Search for the cell housing the specified text and yield its [x, y] center coordinate. 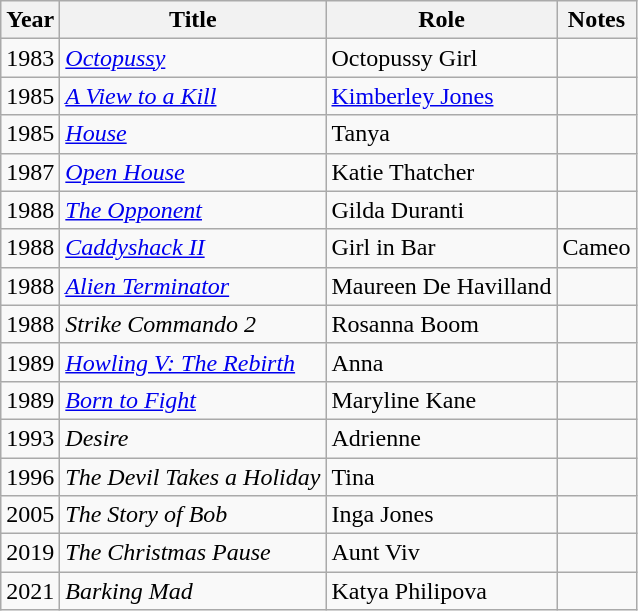
Caddyshack II [193, 248]
Alien Terminator [193, 286]
1983 [30, 58]
Tanya [442, 134]
Girl in Bar [442, 248]
Barking Mad [193, 591]
1987 [30, 172]
Tina [442, 477]
Title [193, 20]
Maureen De Havilland [442, 286]
Anna [442, 362]
1993 [30, 438]
Inga Jones [442, 515]
The Opponent [193, 210]
Year [30, 20]
2021 [30, 591]
2019 [30, 553]
Rosanna Boom [442, 324]
Maryline Kane [442, 400]
Katie Thatcher [442, 172]
Role [442, 20]
Katya Philipova [442, 591]
Born to Fight [193, 400]
Adrienne [442, 438]
Open House [193, 172]
Desire [193, 438]
Gilda Duranti [442, 210]
Strike Commando 2 [193, 324]
Aunt Viv [442, 553]
A View to a Kill [193, 96]
House [193, 134]
Kimberley Jones [442, 96]
Notes [596, 20]
2005 [30, 515]
The Devil Takes a Holiday [193, 477]
The Story of Bob [193, 515]
Octopussy [193, 58]
Octopussy Girl [442, 58]
1996 [30, 477]
Cameo [596, 248]
The Christmas Pause [193, 553]
Howling V: The Rebirth [193, 362]
